Identify which cell holds the provided text, then report its [X, Y] central coordinate. 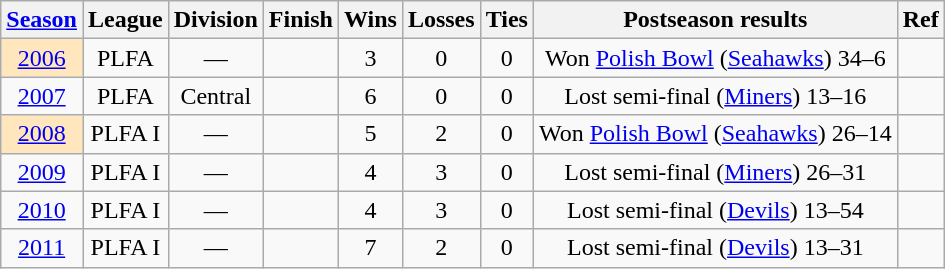
Season [42, 20]
Lost semi-final (Miners) 13–16 [715, 96]
Lost semi-final (Devils) 13–54 [715, 210]
Lost semi-final (Miners) 26–31 [715, 172]
Central [216, 96]
2008 [42, 134]
2011 [42, 248]
Lost semi-final (Devils) 13–31 [715, 248]
Postseason results [715, 20]
5 [370, 134]
Finish [300, 20]
7 [370, 248]
Ref [920, 20]
Wins [370, 20]
2007 [42, 96]
2006 [42, 58]
Ties [506, 20]
2010 [42, 210]
2009 [42, 172]
Division [216, 20]
Losses [441, 20]
Won Polish Bowl (Seahawks) 26–14 [715, 134]
Won Polish Bowl (Seahawks) 34–6 [715, 58]
6 [370, 96]
League [125, 20]
